Pinpoint the cell where the given text exists, returning its [X, Y] midpoint coordinate. 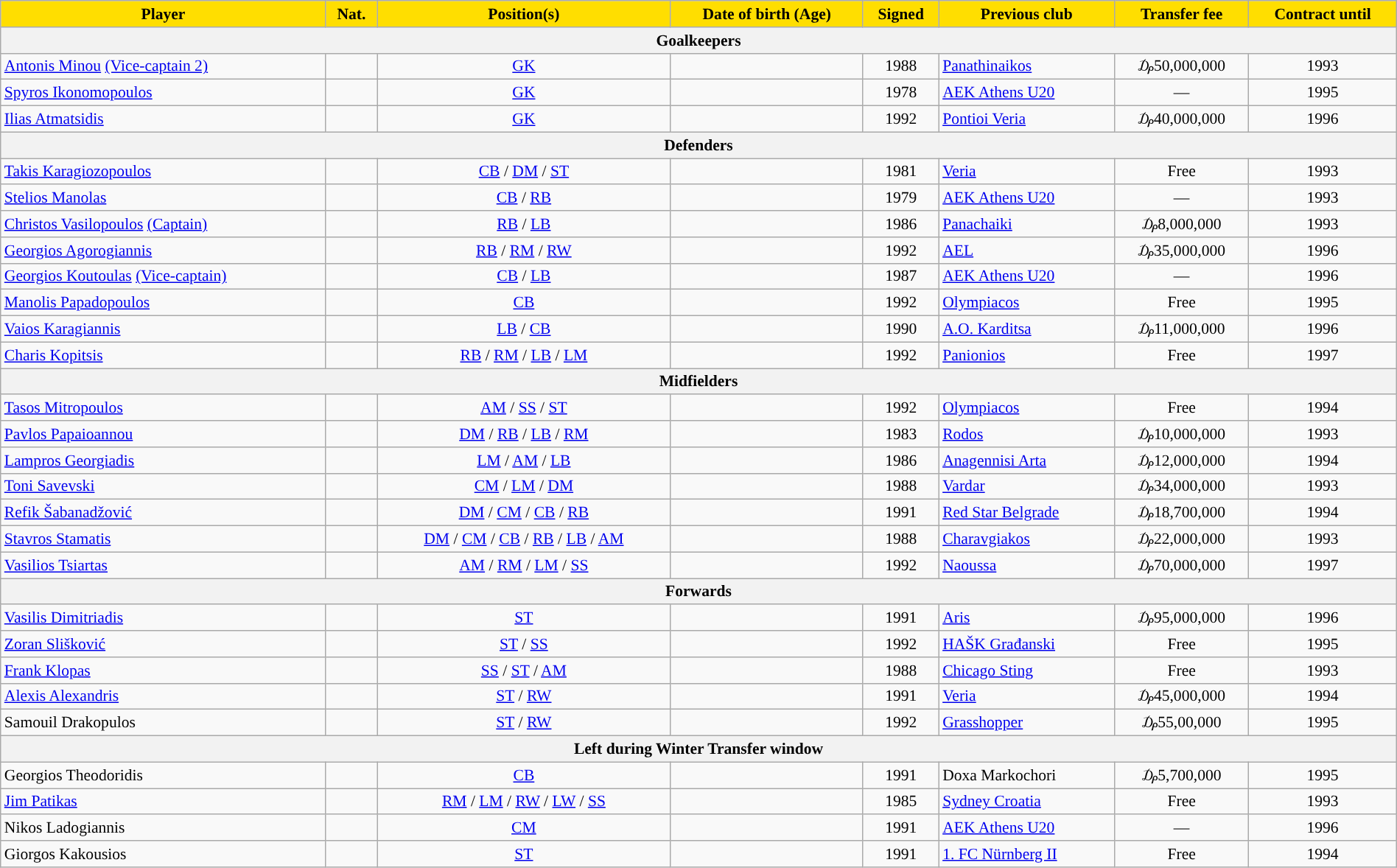
1990 [900, 329]
Midfielders [698, 382]
Transfer fee [1181, 14]
Previous club [1026, 14]
A.O. Karditsa [1026, 329]
AM / RM / LM / SS [524, 565]
1981 [900, 172]
₯12,000,000 [1181, 461]
₯10,000,000 [1181, 434]
Stelios Manolas [164, 198]
Pavlos Papaioannou [164, 434]
RM / LM / RW / LW / SS [524, 802]
AM / SS / ST [524, 408]
Red Star Belgrade [1026, 513]
Chicago Sting [1026, 671]
Giorgos Kakousios [164, 854]
Vaios Karagiannis [164, 329]
RB / RM / RW [524, 251]
HAŠK Građanski [1026, 644]
Stavros Stamatis [164, 539]
₯95,000,000 [1181, 618]
Ilias Atmatsidis [164, 119]
₯34,000,000 [1181, 486]
Vardar [1026, 486]
AEL [1026, 251]
Sydney Croatia [1026, 802]
Panachaiki [1026, 224]
Lampros Georgiadis [164, 461]
₯70,000,000 [1181, 565]
Left during Winter Transfer window [698, 749]
Aris [1026, 618]
Tasos Mitropoulos [164, 408]
₯18,700,000 [1181, 513]
Jim Patikas [164, 802]
Date of birth (Age) [766, 14]
₯55,00,000 [1181, 723]
Goalkeepers [698, 41]
Naoussa [1026, 565]
CM [524, 828]
₯11,000,000 [1181, 329]
₯45,000,000 [1181, 696]
Samouil Drakopulos [164, 723]
1979 [900, 198]
1978 [900, 93]
Georgios Koutoulas (Vice-captain) [164, 276]
Toni Savevski [164, 486]
Grasshopper [1026, 723]
1983 [900, 434]
Doxa Markochori [1026, 775]
Vasilis Dimitriadis [164, 618]
Georgios Theodoridis [164, 775]
Panionios [1026, 355]
₯22,000,000 [1181, 539]
CB / LB [524, 276]
₯35,000,000 [1181, 251]
₯8,000,000 [1181, 224]
Vasilios Tsiartas [164, 565]
SS / ST / AM [524, 671]
Georgios Agorogiannis [164, 251]
Defenders [698, 145]
Player [164, 14]
Manolis Papadopoulos [164, 303]
Contract until [1323, 14]
Position(s) [524, 14]
Pontioi Veria [1026, 119]
Spyros Ikonomopoulos [164, 93]
DM / CM / CB / RB / LB / AM [524, 539]
Frank Klopas [164, 671]
Antonis Minou (Vice-captain 2) [164, 66]
Refik Šabanadžović [164, 513]
Takis Karagiozopoulos [164, 172]
₯50,000,000 [1181, 66]
LM / AM / LB [524, 461]
Forwards [698, 592]
CM / LM / DM [524, 486]
RB / RM / LB / LM [524, 355]
Nat. [351, 14]
Signed [900, 14]
1. FC Nürnberg II [1026, 854]
1987 [900, 276]
Panathinaikos [1026, 66]
CB / DM / ST [524, 172]
Charavgiakos [1026, 539]
CB / RB [524, 198]
DM / CM / CB / RB [524, 513]
DM / RB / LB / RM [524, 434]
Alexis Alexandris [164, 696]
₯5,700,000 [1181, 775]
Christos Vasilopoulos (Captain) [164, 224]
LB / CB [524, 329]
Nikos Ladogiannis [164, 828]
ST / SS [524, 644]
Zoran Slišković [164, 644]
Anagennisi Arta [1026, 461]
RB / LB [524, 224]
₯40,000,000 [1181, 119]
Rodos [1026, 434]
Charis Kopitsis [164, 355]
1985 [900, 802]
